Return (X, Y) of the center of cell containing provided text 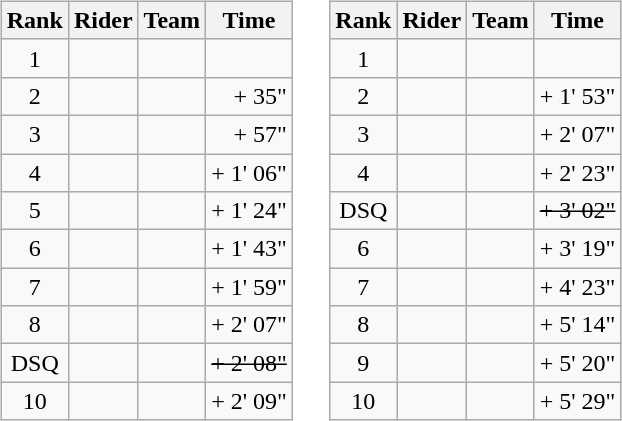
+ 5' 14" (578, 325)
+ 1' 53" (578, 96)
+ 3' 02" (578, 211)
+ 1' 59" (250, 287)
5 (34, 211)
9 (364, 363)
+ 1' 24" (250, 211)
+ 4' 23" (578, 287)
+ 3' 19" (578, 249)
+ 2' 08" (250, 363)
+ 35" (250, 96)
+ 57" (250, 134)
+ 1' 06" (250, 173)
+ 2' 09" (250, 401)
+ 2' 23" (578, 173)
+ 5' 20" (578, 363)
+ 1' 43" (250, 249)
+ 5' 29" (578, 401)
